Return the [X, Y] coordinate for the center point of the cell that contains the specified text.  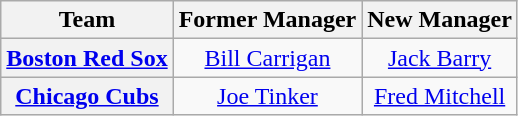
Jack Barry [440, 58]
Former Manager [268, 20]
Joe Tinker [268, 96]
New Manager [440, 20]
Boston Red Sox [87, 58]
Team [87, 20]
Chicago Cubs [87, 96]
Fred Mitchell [440, 96]
Bill Carrigan [268, 58]
